Return the (X, Y) coordinate for the center point of the cell that contains the specified text.  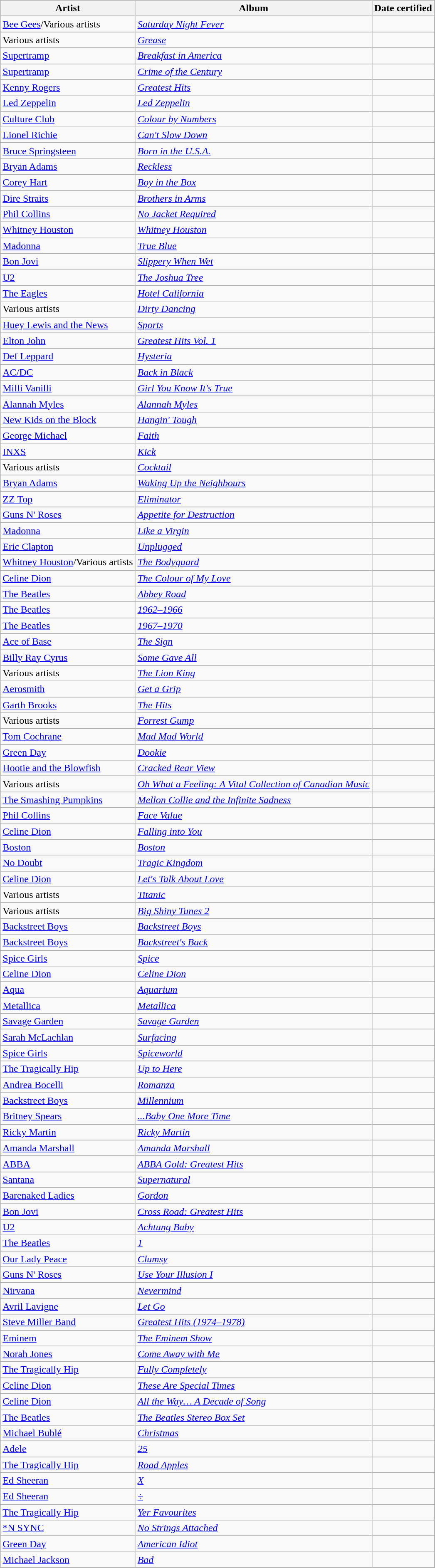
Avril Lavigne (68, 1306)
AC/DC (68, 372)
Fully Completely (254, 1370)
Grease (254, 40)
The Beatles Stereo Box Set (254, 1417)
Kenny Rogers (68, 87)
Britney Spears (68, 1116)
Our Lady Peace (68, 1259)
Faith (254, 435)
Greatest Hits Vol. 1 (254, 341)
Andrea Bocelli (68, 1085)
Kick (254, 451)
The Eagles (68, 293)
Aqua (68, 990)
Get a Grip (254, 689)
Album (254, 8)
Surfacing (254, 1037)
Achtung Baby (254, 1227)
Unplugged (254, 547)
Abbey Road (254, 594)
New Kids on the Block (68, 420)
Appetite for Destruction (254, 515)
No Strings Attached (254, 1528)
Tragic Kingdom (254, 863)
Romanza (254, 1085)
Big Shiny Tunes 2 (254, 910)
Hangin' Tough (254, 420)
Def Leppard (68, 356)
George Michael (68, 435)
Some Gave All (254, 657)
The Smashing Pumpkins (68, 800)
Santana (68, 1180)
The Joshua Tree (254, 277)
Hotel California (254, 293)
Bruce Springsteen (68, 151)
Waking Up the Neighbours (254, 483)
Born in the U.S.A. (254, 151)
No Doubt (68, 863)
Mellon Collie and the Infinite Sadness (254, 800)
Breakfast in America (254, 56)
Garth Brooks (68, 705)
Reckless (254, 166)
*N SYNC (68, 1528)
Sports (254, 325)
Oh What a Feeling: A Vital Collection of Canadian Music (254, 784)
Steve Miller Band (68, 1322)
No Jacket Required (254, 214)
Brothers in Arms (254, 198)
The Bodyguard (254, 562)
Slippery When Wet (254, 262)
Adele (68, 1449)
Yer Favourites (254, 1512)
ABBA (68, 1164)
Milli Vanilli (68, 388)
Date certified (403, 8)
True Blue (254, 246)
Christmas (254, 1433)
Michael Jackson (68, 1560)
Eric Clapton (68, 547)
Dookie (254, 752)
Hootie and the Blowfish (68, 768)
Can't Slow Down (254, 135)
ABBA Gold: Greatest Hits (254, 1164)
Nirvana (68, 1291)
Road Apples (254, 1464)
Come Away with Me (254, 1354)
Spiceworld (254, 1053)
Ace of Base (68, 641)
Crime of the Century (254, 72)
Saturday Night Fever (254, 24)
Sarah McLachlan (68, 1037)
Elton John (68, 341)
Girl You Know It's True (254, 388)
Cracked Rear View (254, 768)
1 (254, 1243)
Backstreet's Back (254, 942)
Back in Black (254, 372)
American Idiot (254, 1544)
The Sign (254, 641)
Colour by Numbers (254, 119)
Eminem (68, 1338)
The Eminem Show (254, 1338)
Lionel Richie (68, 135)
Culture Club (68, 119)
Barenaked Ladies (68, 1195)
Hysteria (254, 356)
X (254, 1481)
25 (254, 1449)
ZZ Top (68, 499)
Titanic (254, 895)
Millennium (254, 1101)
Let's Talk About Love (254, 879)
Face Value (254, 816)
All the Way… A Decade of Song (254, 1401)
÷ (254, 1496)
Huey Lewis and the News (68, 325)
Dirty Dancing (254, 309)
Tom Cochrane (68, 737)
Artist (68, 8)
Spice (254, 958)
Cross Road: Greatest Hits (254, 1212)
Bee Gees/Various artists (68, 24)
The Hits (254, 705)
Whitney Houston/Various artists (68, 562)
Boy in the Box (254, 182)
Norah Jones (68, 1354)
Use Your Illusion I (254, 1275)
Like a Virgin (254, 531)
Let Go (254, 1306)
Aerosmith (68, 689)
1967–1970 (254, 626)
Falling into You (254, 831)
Michael Bublé (68, 1433)
These Are Special Times (254, 1385)
Up to Here (254, 1069)
Cocktail (254, 467)
The Colour of My Love (254, 578)
Aquarium (254, 990)
Eliminator (254, 499)
Greatest Hits (254, 87)
Nevermind (254, 1291)
INXS (68, 451)
1962–1966 (254, 610)
Mad Mad World (254, 737)
Bad (254, 1560)
Dire Straits (68, 198)
Corey Hart (68, 182)
Gordon (254, 1195)
...Baby One More Time (254, 1116)
Supernatural (254, 1180)
The Lion King (254, 673)
Greatest Hits (1974–1978) (254, 1322)
Clumsy (254, 1259)
Forrest Gump (254, 721)
Billy Ray Cyrus (68, 657)
